Search for the cell housing the specified text and yield its (x, y) center coordinate. 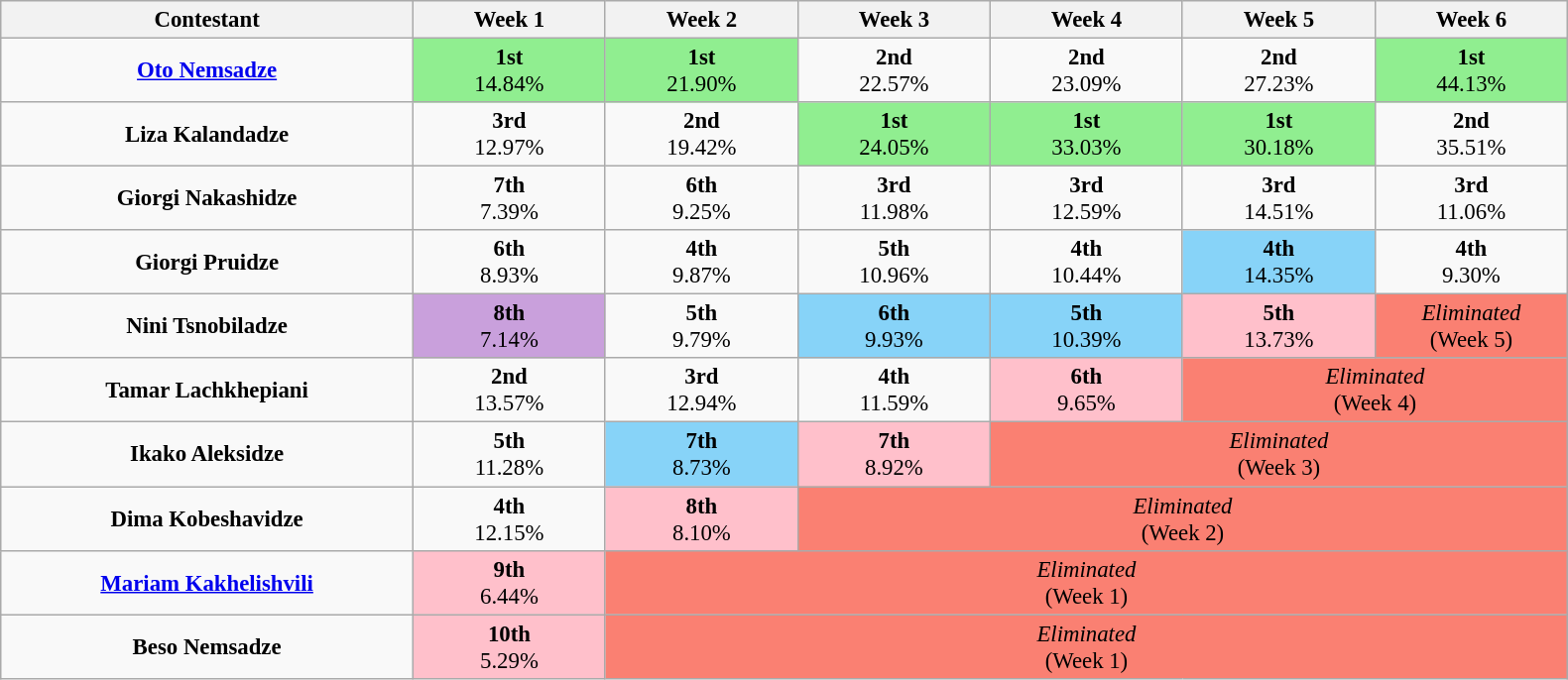
3rd12.97% (509, 135)
5th13.73% (1278, 327)
1st33.03% (1086, 135)
4th14.35% (1278, 262)
2nd27.23% (1278, 71)
7th8.73% (701, 454)
7th7.39% (509, 198)
Tamar Lachkhepiani (207, 391)
7th8.92% (894, 454)
4th11.59% (894, 391)
Week 1 (509, 20)
Ikako Aleksidze (207, 454)
4th9.87% (701, 262)
Week 3 (894, 20)
8th7.14% (509, 327)
1st44.13% (1471, 71)
3rd11.06% (1471, 198)
Eliminated(Week 4) (1375, 391)
Oto Nemsadze (207, 71)
Week 2 (701, 20)
Dima Kobeshavidze (207, 519)
Eliminated(Week 3) (1278, 454)
Nini Tsnobiladze (207, 327)
Week 6 (1471, 20)
1st14.84% (509, 71)
9th6.44% (509, 583)
5th10.96% (894, 262)
5th9.79% (701, 327)
4th10.44% (1086, 262)
Liza Kalandadze (207, 135)
2nd35.51% (1471, 135)
2nd19.42% (701, 135)
10th5.29% (509, 646)
1st30.18% (1278, 135)
8th8.10% (701, 519)
6th9.65% (1086, 391)
1st24.05% (894, 135)
Mariam Kakhelishvili (207, 583)
6th9.25% (701, 198)
3rd11.98% (894, 198)
Contestant (207, 20)
1st21.90% (701, 71)
4th12.15% (509, 519)
2nd13.57% (509, 391)
5th11.28% (509, 454)
2nd23.09% (1086, 71)
Eliminated(Week 5) (1471, 327)
Eliminated(Week 2) (1182, 519)
Giorgi Nakashidze (207, 198)
6th9.93% (894, 327)
Beso Nemsadze (207, 646)
2nd22.57% (894, 71)
3rd14.51% (1278, 198)
6th8.93% (509, 262)
4th9.30% (1471, 262)
5th10.39% (1086, 327)
3rd12.94% (701, 391)
Week 4 (1086, 20)
Giorgi Pruidze (207, 262)
3rd12.59% (1086, 198)
Week 5 (1278, 20)
